Identify which cell holds the provided text, then report its (x, y) central coordinate. 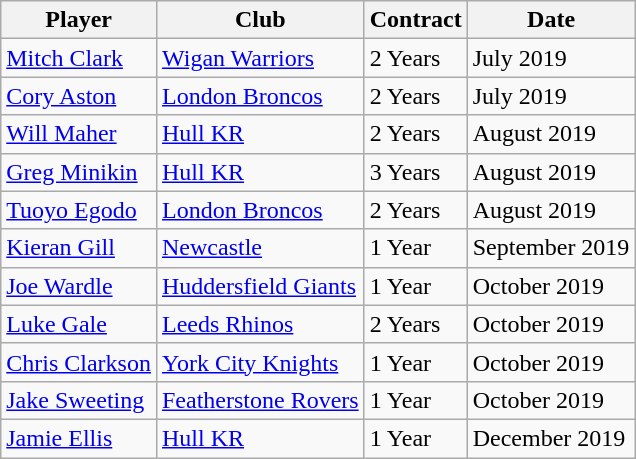
Kieran Gill (79, 248)
Huddersfield Giants (260, 286)
Joe Wardle (79, 286)
September 2019 (551, 248)
3 Years (416, 172)
Mitch Clark (79, 58)
Contract (416, 20)
Chris Clarkson (79, 362)
December 2019 (551, 438)
Newcastle (260, 248)
Tuoyo Egodo (79, 210)
Leeds Rhinos (260, 324)
York City Knights (260, 362)
Will Maher (79, 134)
Date (551, 20)
Jamie Ellis (79, 438)
Cory Aston (79, 96)
Featherstone Rovers (260, 400)
Greg Minikin (79, 172)
Club (260, 20)
Jake Sweeting (79, 400)
Player (79, 20)
Luke Gale (79, 324)
Wigan Warriors (260, 58)
